Provide the [X, Y] coordinate of the cell's center where the given text is located.  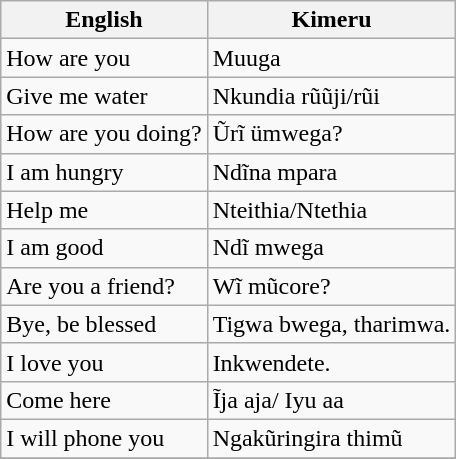
I will phone you [104, 438]
I am hungry [104, 172]
Ngakũringira thimũ [332, 438]
Ndĩna mpara [332, 172]
I am good [104, 248]
Ndĩ mwega [332, 248]
Ĩja aja/ Iyu aa [332, 400]
Come here [104, 400]
Help me [104, 210]
Kimeru [332, 20]
Nkundia rũũji/rũi [332, 96]
Muuga [332, 58]
Tigwa bwega, tharimwa. [332, 324]
Ũrĩ ümwega? [332, 134]
Are you a friend? [104, 286]
Nteithia/Ntethia [332, 210]
Wĩ mũcore? [332, 286]
English [104, 20]
I love you [104, 362]
Inkwendete. [332, 362]
Bye, be blessed [104, 324]
Give me water [104, 96]
How are you doing? [104, 134]
How are you [104, 58]
